From the cell containing the given text, extract its center point as [x, y] coordinate. 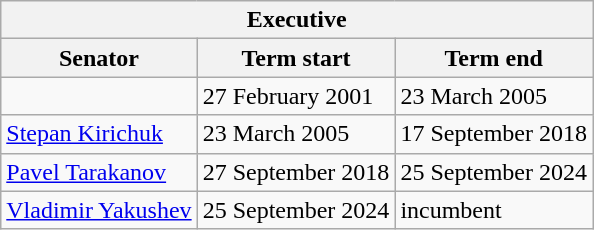
Senator [99, 58]
incumbent [494, 210]
Executive [297, 20]
Vladimir Yakushev [99, 210]
27 February 2001 [296, 96]
Pavel Tarakanov [99, 172]
Stepan Kirichuk [99, 134]
Term start [296, 58]
17 September 2018 [494, 134]
27 September 2018 [296, 172]
Term end [494, 58]
